Search for the cell housing the specified text and yield its (X, Y) center coordinate. 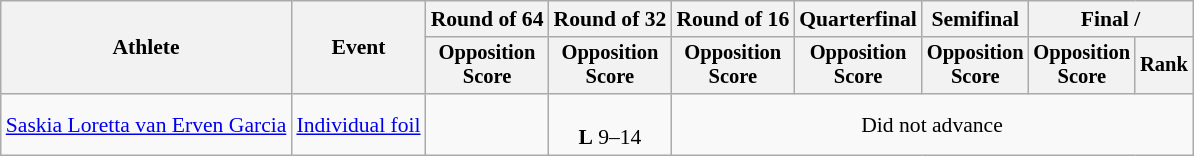
Round of 32 (610, 19)
Rank (1164, 66)
Round of 16 (732, 19)
Final / (1110, 19)
Athlete (146, 48)
Round of 64 (488, 19)
L 9–14 (610, 124)
Event (358, 48)
Semifinal (976, 19)
Individual foil (358, 124)
Did not advance (932, 124)
Saskia Loretta van Erven Garcia (146, 124)
Quarterfinal (858, 19)
